Extract the [x, y] coordinate from the center of the cell holding the provided text.  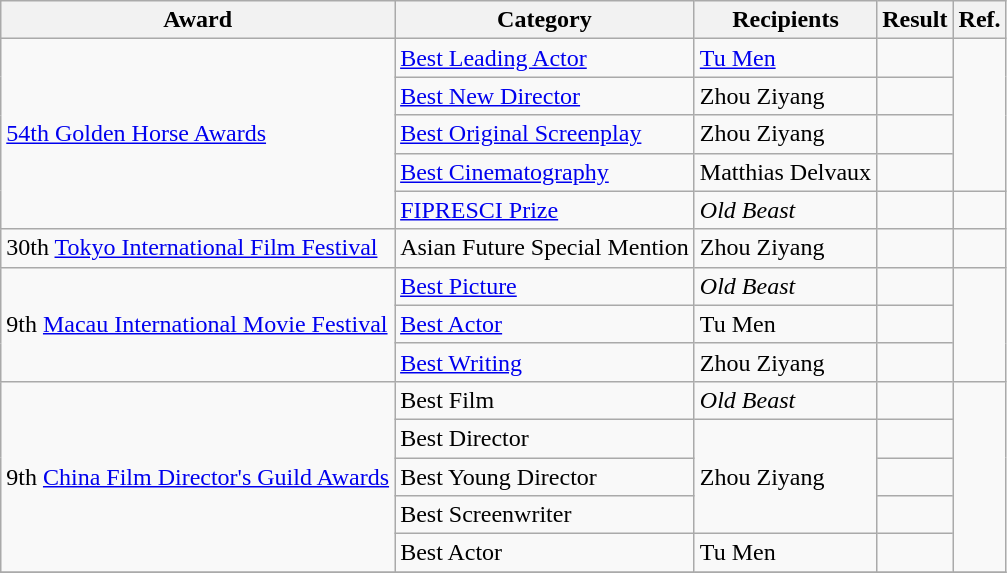
Best Writing [545, 362]
Ref. [980, 20]
9th Macau International Movie Festival [198, 324]
Best Director [545, 438]
Best Picture [545, 286]
9th China Film Director's Guild Awards [198, 476]
Best Leading Actor [545, 58]
Best Film [545, 400]
FIPRESCI Prize [545, 210]
Best Screenwriter [545, 515]
54th Golden Horse Awards [198, 134]
Award [198, 20]
Matthias Delvaux [785, 172]
30th Tokyo International Film Festival [198, 248]
Recipients [785, 20]
Result [915, 20]
Best Cinematography [545, 172]
Category [545, 20]
Best New Director [545, 96]
Asian Future Special Mention [545, 248]
Best Original Screenplay [545, 134]
Best Young Director [545, 477]
